Extract the [X, Y] coordinate from the center of the cell holding the provided text.  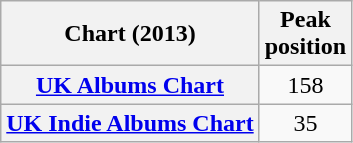
35 [305, 123]
158 [305, 85]
Peakposition [305, 34]
UK Albums Chart [130, 85]
Chart (2013) [130, 34]
UK Indie Albums Chart [130, 123]
